Find where the given text appears and provide that cell's center as [x, y] coordinate. 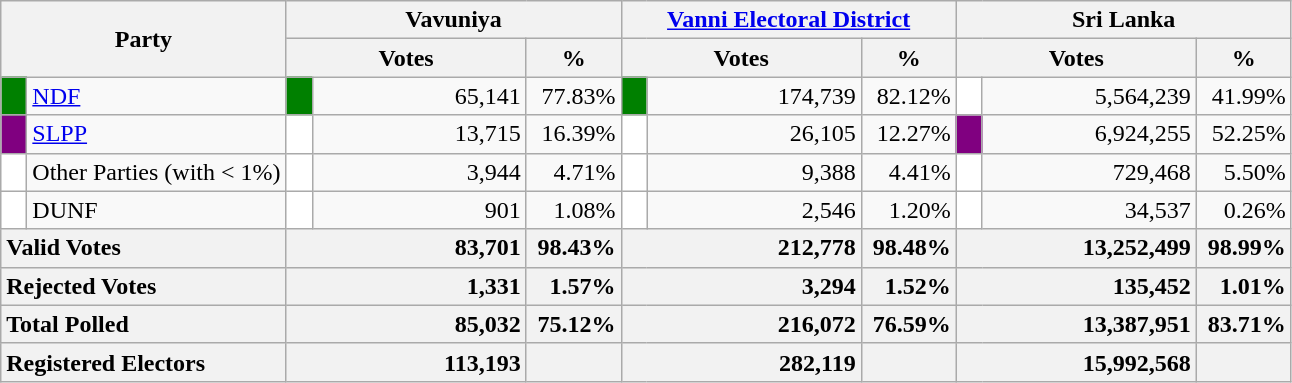
1.01% [1244, 286]
98.43% [574, 248]
83,701 [406, 248]
901 [419, 210]
NDF [156, 96]
1.52% [908, 286]
16.39% [574, 134]
Registered Electors [144, 362]
76.59% [908, 324]
Vanni Electoral District [788, 20]
4.71% [574, 172]
9,388 [754, 172]
41.99% [1244, 96]
1,331 [406, 286]
13,252,499 [1076, 248]
83.71% [1244, 324]
Valid Votes [144, 248]
Other Parties (with < 1%) [156, 172]
0.26% [1244, 210]
212,778 [741, 248]
Party [144, 39]
98.48% [908, 248]
52.25% [1244, 134]
82.12% [908, 96]
3,294 [741, 286]
12.27% [908, 134]
2,546 [754, 210]
13,715 [419, 134]
4.41% [908, 172]
75.12% [574, 324]
6,924,255 [1089, 134]
216,072 [741, 324]
85,032 [406, 324]
1.08% [574, 210]
65,141 [419, 96]
13,387,951 [1076, 324]
15,992,568 [1076, 362]
Sri Lanka [1124, 20]
729,468 [1089, 172]
5,564,239 [1089, 96]
Rejected Votes [144, 286]
SLPP [156, 134]
5.50% [1244, 172]
DUNF [156, 210]
Total Polled [144, 324]
Vavuniya [454, 20]
3,944 [419, 172]
135,452 [1076, 286]
1.57% [574, 286]
113,193 [406, 362]
1.20% [908, 210]
77.83% [574, 96]
98.99% [1244, 248]
282,119 [741, 362]
26,105 [754, 134]
174,739 [754, 96]
34,537 [1089, 210]
